Provide the [x, y] coordinate of the cell's center where the given text is located.  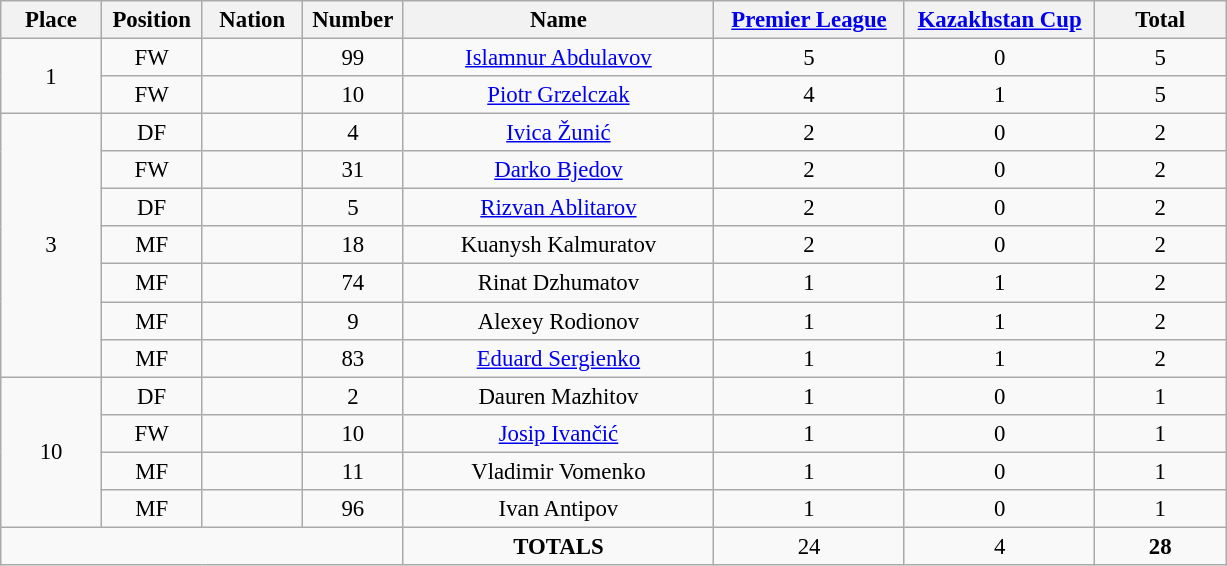
99 [354, 58]
Nation [252, 20]
9 [354, 321]
Rinat Dzhumatov [558, 283]
Ivan Antipov [558, 509]
18 [354, 245]
Vladimir Vomenko [558, 471]
31 [354, 170]
11 [354, 471]
28 [1160, 546]
Number [354, 20]
Premier League [810, 20]
96 [354, 509]
Kazakhstan Cup [1000, 20]
TOTALS [558, 546]
Total [1160, 20]
74 [354, 283]
Rizvan Ablitarov [558, 208]
Alexey Rodionov [558, 321]
Position [152, 20]
Josip Ivančić [558, 433]
Piotr Grzelczak [558, 95]
Darko Bjedov [558, 170]
3 [52, 246]
83 [354, 358]
Place [52, 20]
Name [558, 20]
Ivica Žunić [558, 133]
Eduard Sergienko [558, 358]
24 [810, 546]
Islamnur Abdulavov [558, 58]
Dauren Mazhitov [558, 396]
Kuanysh Kalmuratov [558, 245]
